Return (X, Y) of the center of cell containing provided text 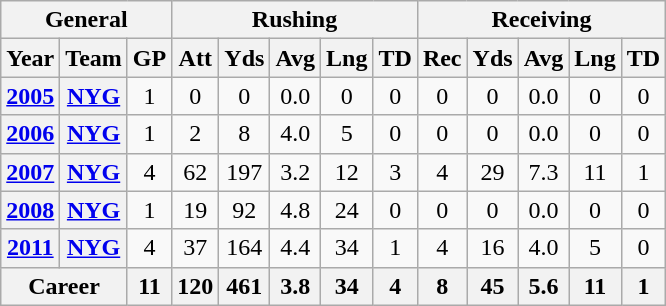
5.6 (544, 286)
197 (244, 172)
2008 (30, 210)
Team (94, 58)
Rec (442, 58)
3 (395, 172)
GP (149, 58)
2 (196, 134)
Att (196, 58)
4.8 (296, 210)
164 (244, 248)
7.3 (544, 172)
3.8 (296, 286)
2005 (30, 96)
3.2 (296, 172)
24 (347, 210)
4.4 (296, 248)
461 (244, 286)
92 (244, 210)
62 (196, 172)
General (86, 20)
2011 (30, 248)
Career (64, 286)
19 (196, 210)
120 (196, 286)
Receiving (541, 20)
2006 (30, 134)
16 (492, 248)
45 (492, 286)
12 (347, 172)
37 (196, 248)
Year (30, 58)
2007 (30, 172)
29 (492, 172)
Rushing (295, 20)
